Identify which cell holds the provided text, then report its [X, Y] central coordinate. 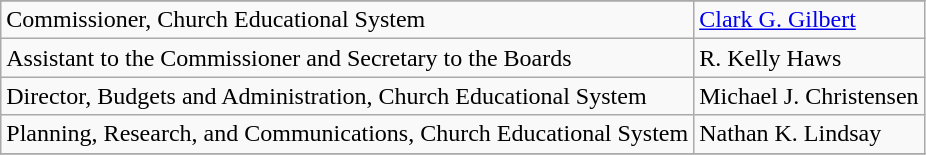
Clark G. Gilbert [809, 20]
Director, Budgets and Administration, Church Educational System [348, 96]
R. Kelly Haws [809, 58]
Assistant to the Commissioner and Secretary to the Boards [348, 58]
Michael J. Christensen [809, 96]
Nathan K. Lindsay [809, 134]
Planning, Research, and Communications, Church Educational System [348, 134]
Commissioner, Church Educational System [348, 20]
